Determine the (x, y) coordinate at the center of the cell enclosing the given text.  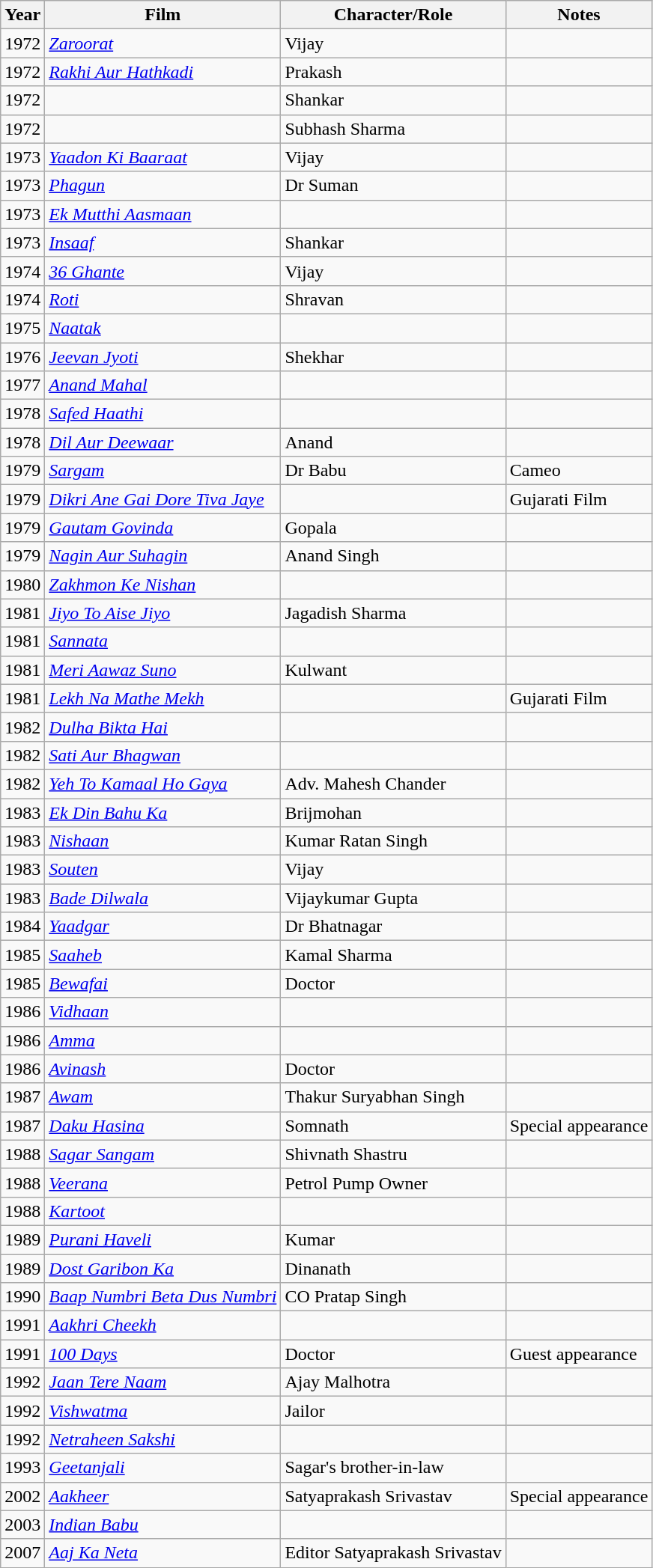
Netraheen Sakshi (163, 1439)
Anand (393, 442)
Ajay Malhotra (393, 1382)
Kumar Ratan Singh (393, 841)
Purani Haveli (163, 1239)
Sati Aur Bhagwan (163, 755)
Geetanjali (163, 1468)
Sagar Sangam (163, 1154)
Anand Mahal (163, 385)
Gopala (393, 528)
Vidhaan (163, 1012)
Veerana (163, 1183)
Aakhri Cheekh (163, 1326)
Awam (163, 1097)
Shekhar (393, 357)
Jiyo To Aise Jiyo (163, 613)
Subhash Sharma (393, 129)
Safed Haathi (163, 414)
1984 (22, 927)
Shravan (393, 299)
Brijmohan (393, 812)
Lekh Na Mathe Mekh (163, 698)
2007 (22, 1553)
Baap Numbri Beta Dus Numbri (163, 1297)
Rakhi Aur Hathkadi (163, 72)
Aaj Ka Neta (163, 1553)
Dulha Bikta Hai (163, 727)
Zakhmon Ke Nishan (163, 585)
Naatak (163, 328)
Dost Garibon Ka (163, 1269)
Sagar's brother-in-law (393, 1468)
Notes (579, 15)
1980 (22, 585)
2003 (22, 1525)
Character/Role (393, 15)
1993 (22, 1468)
Dr Bhatnagar (393, 927)
2002 (22, 1496)
Kulwant (393, 670)
Daku Hasina (163, 1126)
Dil Aur Deewaar (163, 442)
100 Days (163, 1354)
Dikri Ane Gai Dore Tiva Jaye (163, 499)
Dinanath (393, 1269)
Vijaykumar Gupta (393, 898)
Amma (163, 1040)
Kartoot (163, 1211)
Avinash (163, 1069)
Guest appearance (579, 1354)
Sargam (163, 471)
Phagun (163, 186)
Dr Suman (393, 186)
Yeh To Kamaal Ho Gaya (163, 784)
Souten (163, 870)
Vishwatma (163, 1411)
Petrol Pump Owner (393, 1183)
Jaan Tere Naam (163, 1382)
Saaheb (163, 955)
Year (22, 15)
CO Pratap Singh (393, 1297)
Insaaf (163, 242)
Film (163, 15)
Nagin Aur Suhagin (163, 556)
Jailor (393, 1411)
Bewafai (163, 983)
Anand Singh (393, 556)
Jeevan Jyoti (163, 357)
Kamal Sharma (393, 955)
1976 (22, 357)
Editor Satyaprakash Srivastav (393, 1553)
Somnath (393, 1126)
Adv. Mahesh Chander (393, 784)
Zaroorat (163, 43)
Satyaprakash Srivastav (393, 1496)
Yaadon Ki Baaraat (163, 157)
Aakheer (163, 1496)
1975 (22, 328)
Bade Dilwala (163, 898)
36 Ghante (163, 271)
Gautam Govinda (163, 528)
Nishaan (163, 841)
Sannata (163, 641)
Dr Babu (393, 471)
1990 (22, 1297)
Indian Babu (163, 1525)
Cameo (579, 471)
Prakash (393, 72)
Yaadgar (163, 927)
Kumar (393, 1239)
1977 (22, 385)
Ek Din Bahu Ka (163, 812)
Ek Mutthi Aasmaan (163, 214)
Meri Aawaz Suno (163, 670)
Shivnath Shastru (393, 1154)
Roti (163, 299)
Thakur Suryabhan Singh (393, 1097)
Jagadish Sharma (393, 613)
